Output the [X, Y] coordinate of the center of the cell containing the given text.  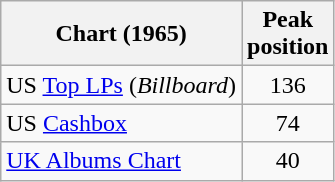
UK Albums Chart [122, 161]
US Cashbox [122, 123]
US Top LPs (Billboard) [122, 85]
Peakposition [288, 34]
Chart (1965) [122, 34]
136 [288, 85]
74 [288, 123]
40 [288, 161]
